Return the (x, y) coordinate for the center point of the cell that contains the specified text.  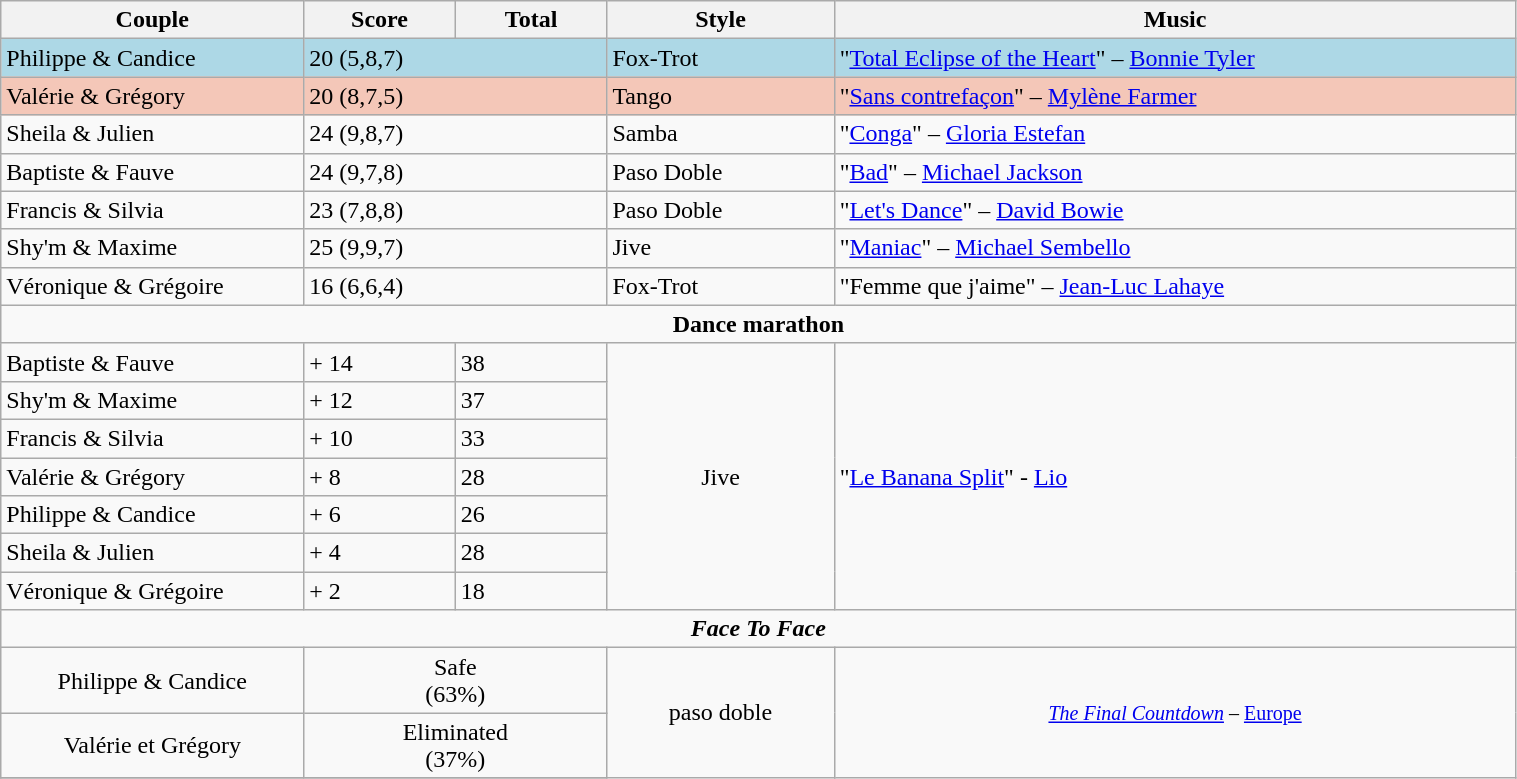
23 (7,8,8) (456, 210)
Samba (720, 134)
26 (531, 515)
+ 8 (380, 477)
The Final Countdown – Europe (1175, 713)
18 (531, 591)
"Maniac" – Michael Sembello (1175, 248)
Safe(63%) (456, 680)
+ 12 (380, 400)
20 (8,7,5) (456, 96)
"Total Eclipse of the Heart" – Bonnie Tyler (1175, 58)
"Let's Dance" – David Bowie (1175, 210)
"Bad" – Michael Jackson (1175, 172)
25 (9,9,7) (456, 248)
+ 4 (380, 553)
Score (380, 20)
"Femme que j'aime" – Jean-Luc Lahaye (1175, 286)
Eliminated(37%) (456, 746)
+ 2 (380, 591)
"Le Banana Split" - Lio (1175, 476)
+ 10 (380, 438)
20 (5,8,7) (456, 58)
"Sans contrefaçon" – Mylène Farmer (1175, 96)
16 (6,6,4) (456, 286)
24 (9,8,7) (456, 134)
Music (1175, 20)
Face To Face (758, 629)
Style (720, 20)
33 (531, 438)
37 (531, 400)
Tango (720, 96)
38 (531, 362)
paso doble (720, 713)
Couple (152, 20)
+ 14 (380, 362)
"Conga" – Gloria Estefan (1175, 134)
+ 6 (380, 515)
Total (531, 20)
Valérie et Grégory (152, 746)
24 (9,7,8) (456, 172)
Dance marathon (758, 324)
